Provide the (X, Y) coordinate of the cell's center where the given text is located.  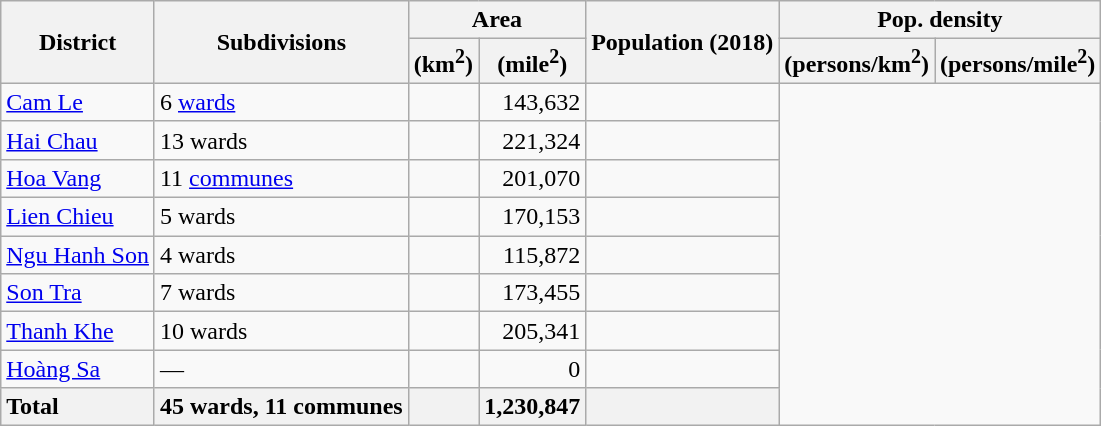
11 communes (281, 178)
Lien Chieu (78, 217)
— (281, 369)
Area (496, 20)
Hoàng Sa (78, 369)
(mile2) (532, 62)
Population (2018) (682, 42)
District (78, 42)
6 wards (281, 102)
173,455 (532, 293)
10 wards (281, 331)
0 (532, 369)
221,324 (532, 140)
1,230,847 (532, 407)
(persons/km2) (857, 62)
Hai Chau (78, 140)
Thanh Khe (78, 331)
Subdivisions (281, 42)
Pop. density (940, 20)
143,632 (532, 102)
Cam Le (78, 102)
7 wards (281, 293)
(km2) (443, 62)
Son Tra (78, 293)
170,153 (532, 217)
13 wards (281, 140)
Ngu Hanh Son (78, 255)
5 wards (281, 217)
Total (78, 407)
45 wards, 11 communes (281, 407)
(persons/mile2) (1017, 62)
205,341 (532, 331)
4 wards (281, 255)
Hoa Vang (78, 178)
115,872 (532, 255)
201,070 (532, 178)
